Determine the (X, Y) coordinate at the center of the cell enclosing the given text.  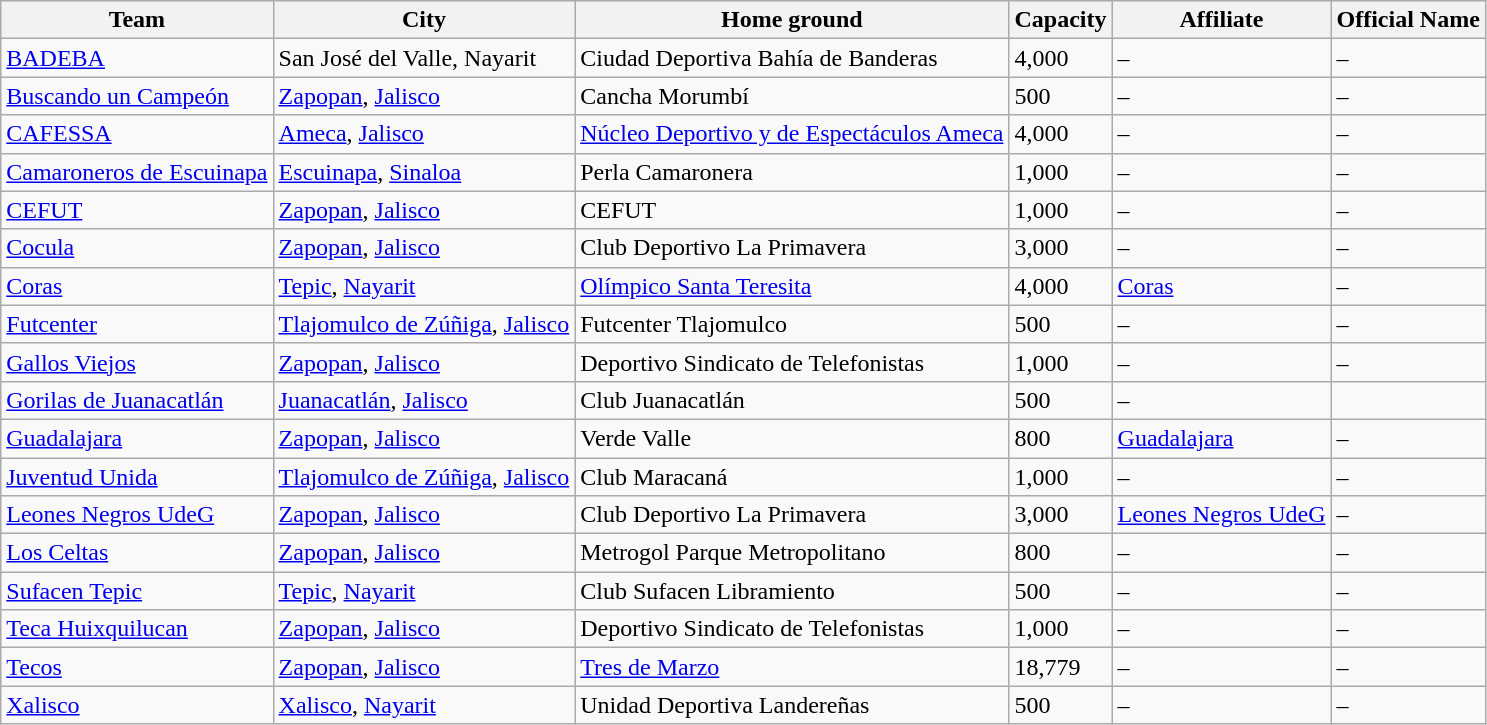
CAFESSA (137, 134)
Verde Valle (792, 438)
Ciudad Deportiva Bahía de Banderas (792, 58)
Official Name (1408, 20)
Xalisco, Nayarit (424, 705)
Tres de Marzo (792, 667)
18,779 (1060, 667)
Olímpico Santa Teresita (792, 286)
Escuinapa, Sinaloa (424, 172)
San José del Valle, Nayarit (424, 58)
Perla Camaronera (792, 172)
Capacity (1060, 20)
Home ground (792, 20)
City (424, 20)
Buscando un Campeón (137, 96)
Gorilas de Juanacatlán (137, 400)
Affiliate (1222, 20)
Camaroneros de Escuinapa (137, 172)
Sufacen Tepic (137, 591)
Metrogol Parque Metropolitano (792, 553)
Cancha Morumbí (792, 96)
BADEBA (137, 58)
Club Juanacatlán (792, 400)
Cocula (137, 248)
Club Sufacen Libramiento (792, 591)
Futcenter Tlajomulco (792, 324)
Los Celtas (137, 553)
Futcenter (137, 324)
Juanacatlán, Jalisco (424, 400)
Unidad Deportiva Landereñas (792, 705)
Juventud Unida (137, 477)
Team (137, 20)
Teca Huixquilucan (137, 629)
Núcleo Deportivo y de Espectáculos Ameca (792, 134)
Ameca, Jalisco (424, 134)
Gallos Viejos (137, 362)
Club Maracaná (792, 477)
Tecos (137, 667)
Xalisco (137, 705)
